Provide the (x, y) coordinate of the cell's center where the given text is located.  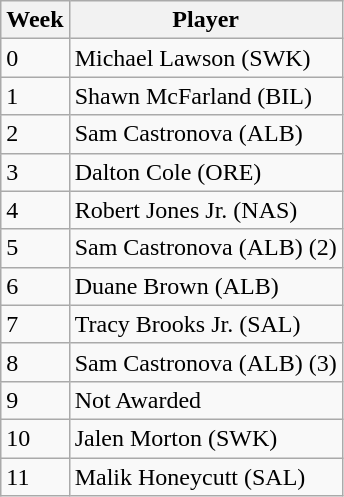
Duane Brown (ALB) (206, 286)
4 (35, 210)
7 (35, 324)
Michael Lawson (SWK) (206, 58)
Robert Jones Jr. (NAS) (206, 210)
10 (35, 438)
9 (35, 400)
Malik Honeycutt (SAL) (206, 477)
8 (35, 362)
5 (35, 248)
Not Awarded (206, 400)
Dalton Cole (ORE) (206, 172)
0 (35, 58)
2 (35, 134)
Jalen Morton (SWK) (206, 438)
Week (35, 20)
11 (35, 477)
Sam Castronova (ALB) (2) (206, 248)
Player (206, 20)
Sam Castronova (ALB) (3) (206, 362)
1 (35, 96)
Sam Castronova (ALB) (206, 134)
6 (35, 286)
3 (35, 172)
Tracy Brooks Jr. (SAL) (206, 324)
Shawn McFarland (BIL) (206, 96)
